Find where the given text appears and provide that cell's center as (x, y) coordinate. 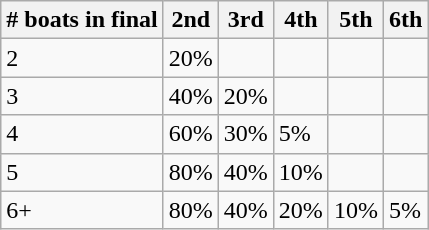
2 (82, 58)
30% (246, 134)
60% (190, 134)
6th (405, 20)
5 (82, 172)
2nd (190, 20)
6+ (82, 210)
# boats in final (82, 20)
4 (82, 134)
3 (82, 96)
4th (300, 20)
3rd (246, 20)
5th (356, 20)
